Return [X, Y] of the center of cell containing provided text 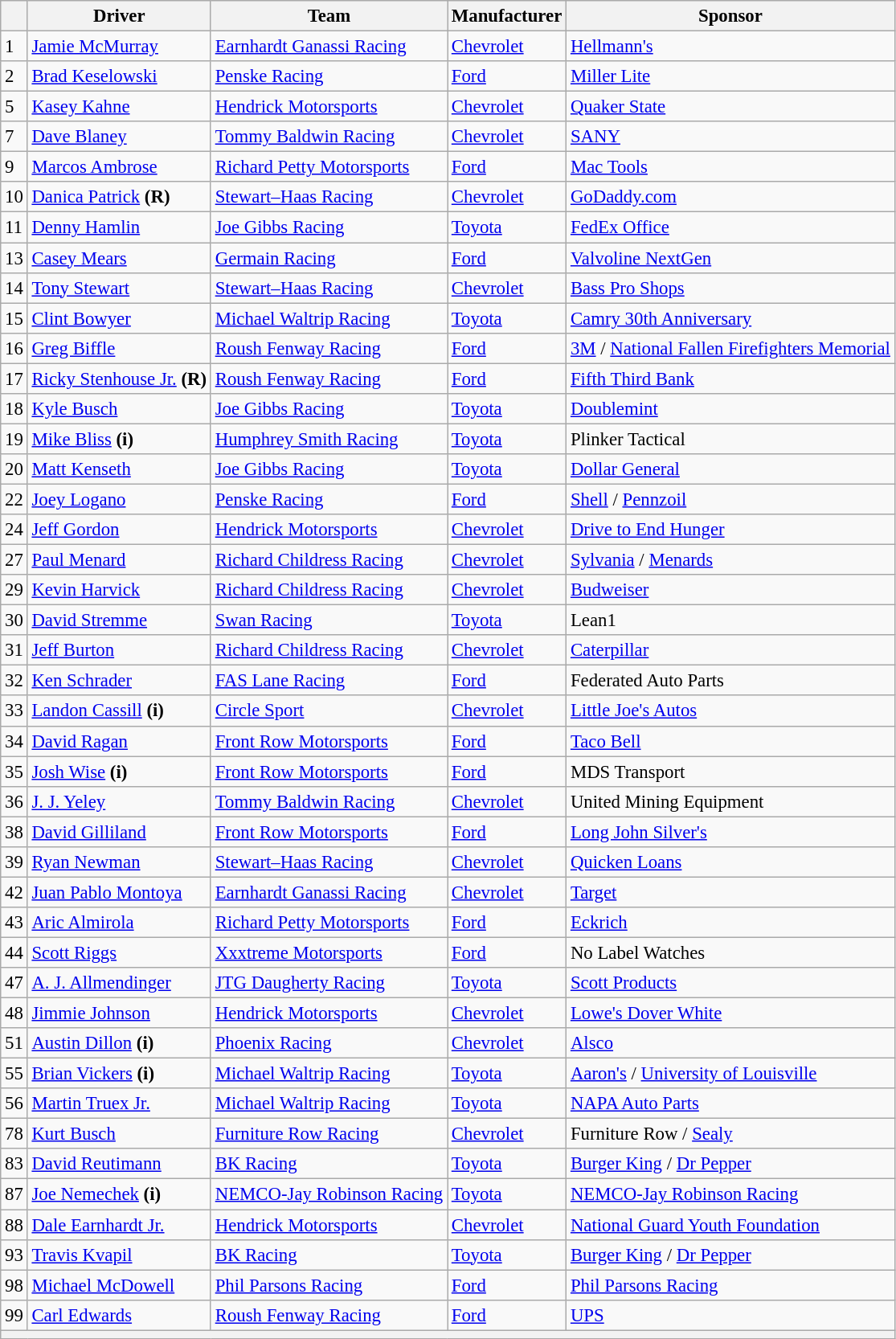
Budweiser [731, 590]
UPS [731, 1315]
Little Joe's Autos [731, 711]
33 [14, 711]
Austin Dillon (i) [119, 1043]
3M / National Fallen Firefighters Memorial [731, 348]
Jimmie Johnson [119, 1013]
A. J. Allmendinger [119, 983]
Landon Cassill (i) [119, 711]
Camry 30th Anniversary [731, 318]
Drive to End Hunger [731, 530]
32 [14, 681]
Kasey Kahne [119, 107]
Sponsor [731, 16]
10 [14, 197]
David Gilliland [119, 832]
9 [14, 167]
56 [14, 1104]
Dale Earnhardt Jr. [119, 1225]
1 [14, 47]
Driver [119, 16]
JTG Daugherty Racing [329, 983]
Casey Mears [119, 258]
43 [14, 923]
24 [14, 530]
Marcos Ambrose [119, 167]
44 [14, 952]
36 [14, 801]
Quicken Loans [731, 862]
Aaron's / University of Louisville [731, 1074]
35 [14, 772]
NAPA Auto Parts [731, 1104]
Valvoline NextGen [731, 258]
Swan Racing [329, 620]
Kevin Harvick [119, 590]
Dave Blaney [119, 137]
Manufacturer [506, 16]
Joe Nemechek (i) [119, 1194]
14 [14, 288]
Target [731, 892]
20 [14, 469]
48 [14, 1013]
Dollar General [731, 469]
Juan Pablo Montoya [119, 892]
Taco Bell [731, 741]
Hellmann's [731, 47]
FAS Lane Racing [329, 681]
Fifth Third Bank [731, 379]
Carl Edwards [119, 1315]
18 [14, 409]
Mike Bliss (i) [119, 439]
87 [14, 1194]
Furniture Row / Sealy [731, 1134]
Ryan Newman [119, 862]
42 [14, 892]
39 [14, 862]
Doublemint [731, 409]
51 [14, 1043]
Travis Kvapil [119, 1255]
Phoenix Racing [329, 1043]
Clint Bowyer [119, 318]
Jamie McMurray [119, 47]
Scott Products [731, 983]
David Reutimann [119, 1165]
MDS Transport [731, 772]
Scott Riggs [119, 952]
Ken Schrader [119, 681]
Aric Almirola [119, 923]
Denny Hamlin [119, 227]
National Guard Youth Foundation [731, 1225]
Long John Silver's [731, 832]
30 [14, 620]
Caterpillar [731, 650]
Lean1 [731, 620]
Federated Auto Parts [731, 681]
Sylvania / Menards [731, 560]
47 [14, 983]
David Ragan [119, 741]
Furniture Row Racing [329, 1134]
J. J. Yeley [119, 801]
22 [14, 499]
17 [14, 379]
99 [14, 1315]
Greg Biffle [119, 348]
United Mining Equipment [731, 801]
Brad Keselowski [119, 76]
27 [14, 560]
7 [14, 137]
Eckrich [731, 923]
31 [14, 650]
Team [329, 16]
88 [14, 1225]
78 [14, 1134]
19 [14, 439]
Matt Kenseth [119, 469]
Jeff Burton [119, 650]
2 [14, 76]
55 [14, 1074]
Shell / Pennzoil [731, 499]
GoDaddy.com [731, 197]
Joey Logano [119, 499]
Xxxtreme Motorsports [329, 952]
Bass Pro Shops [731, 288]
15 [14, 318]
Paul Menard [119, 560]
Miller Lite [731, 76]
93 [14, 1255]
No Label Watches [731, 952]
83 [14, 1165]
98 [14, 1285]
David Stremme [119, 620]
5 [14, 107]
Jeff Gordon [119, 530]
Plinker Tactical [731, 439]
Martin Truex Jr. [119, 1104]
Humphrey Smith Racing [329, 439]
Alsco [731, 1043]
Ricky Stenhouse Jr. (R) [119, 379]
Kyle Busch [119, 409]
Danica Patrick (R) [119, 197]
38 [14, 832]
Brian Vickers (i) [119, 1074]
Circle Sport [329, 711]
Lowe's Dover White [731, 1013]
13 [14, 258]
Josh Wise (i) [119, 772]
FedEx Office [731, 227]
Kurt Busch [119, 1134]
Mac Tools [731, 167]
SANY [731, 137]
11 [14, 227]
Germain Racing [329, 258]
16 [14, 348]
29 [14, 590]
34 [14, 741]
Tony Stewart [119, 288]
Quaker State [731, 107]
Michael McDowell [119, 1285]
